Search for the cell housing the specified text and yield its [X, Y] center coordinate. 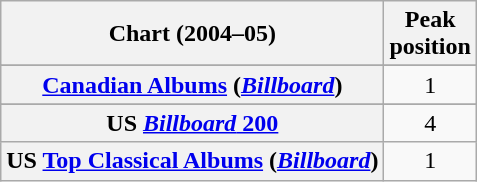
4 [430, 123]
Chart (2004–05) [192, 34]
Peakposition [430, 34]
Canadian Albums (Billboard) [192, 85]
US Billboard 200 [192, 123]
US Top Classical Albums (Billboard) [192, 161]
